Locate the cell with the specified text and output its [X, Y] center coordinate. 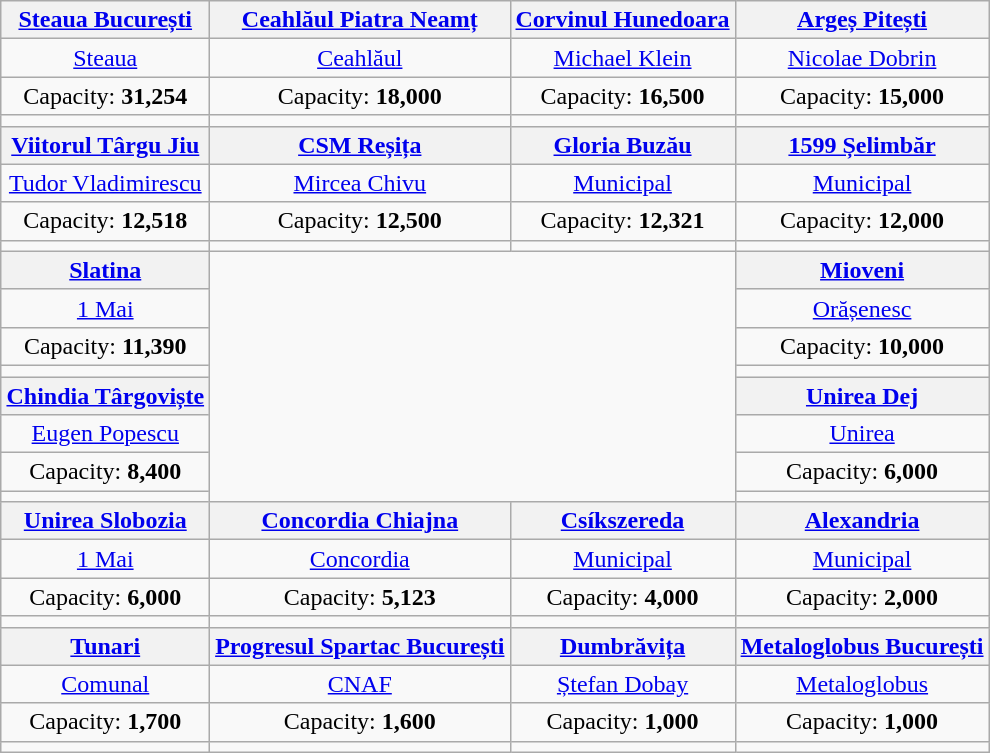
Capacity: 1,700 [106, 722]
Csíkszereda [622, 521]
Concordia Chiajna [360, 521]
Metaloglobus București [862, 646]
Alexandria [862, 521]
Metaloglobus [862, 684]
Orășenesc [862, 308]
Capacity: 5,123 [360, 597]
Mioveni [862, 270]
Nicolae Dobrin [862, 58]
Dumbrăvița [622, 646]
Michael Klein [622, 58]
1599 Șelimbăr [862, 145]
Progresul Spartac București [360, 646]
Capacity: 11,390 [106, 346]
Capacity: 12,518 [106, 221]
Tudor Vladimirescu [106, 183]
Capacity: 8,400 [106, 472]
Mircea Chivu [360, 183]
Capacity: 16,500 [622, 96]
Eugen Popescu [106, 434]
Steaua București [106, 20]
CNAF [360, 684]
Ceahlăul Piatra Neamț [360, 20]
Slatina [106, 270]
Chindia Târgoviște [106, 395]
Capacity: 12,000 [862, 221]
Gloria Buzău [622, 145]
CSM Reșița [360, 145]
Capacity: 15,000 [862, 96]
Steaua [106, 58]
Comunal [106, 684]
Capacity: 31,254 [106, 96]
Unirea [862, 434]
Unirea Dej [862, 395]
Argeș Pitești [862, 20]
Viitorul Târgu Jiu [106, 145]
Unirea Slobozia [106, 521]
Ceahlăul [360, 58]
Capacity: 18,000 [360, 96]
Concordia [360, 559]
Ștefan Dobay [622, 684]
Capacity: 1,600 [360, 722]
Capacity: 10,000 [862, 346]
Capacity: 12,500 [360, 221]
Corvinul Hunedoara [622, 20]
Capacity: 4,000 [622, 597]
Tunari [106, 646]
Capacity: 12,321 [622, 221]
Capacity: 2,000 [862, 597]
